Pinpoint the cell where the given text exists, returning its [X, Y] midpoint coordinate. 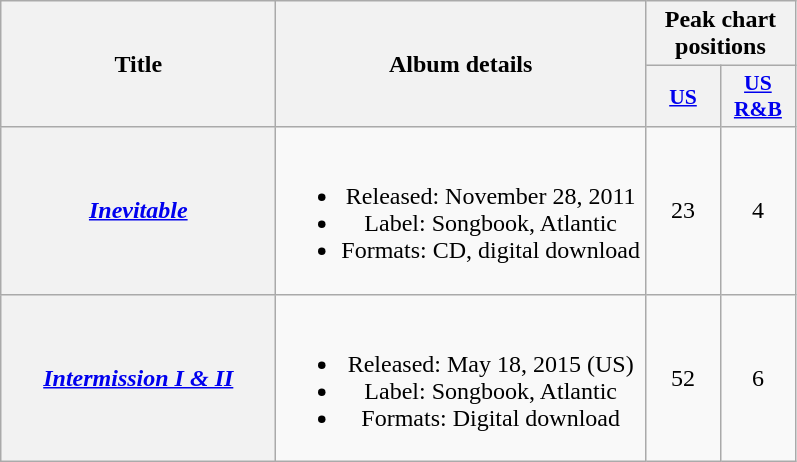
Inevitable [138, 210]
Album details [461, 64]
US [684, 96]
6 [758, 378]
52 [684, 378]
Intermission I & II [138, 378]
23 [684, 210]
4 [758, 210]
Peak chart positions [721, 34]
Title [138, 64]
US R&B [758, 96]
Released: November 28, 2011Label: Songbook, AtlanticFormats: CD, digital download [461, 210]
Released: May 18, 2015 (US)Label: Songbook, AtlanticFormats: Digital download [461, 378]
